Search for the cell housing the specified text and yield its (X, Y) center coordinate. 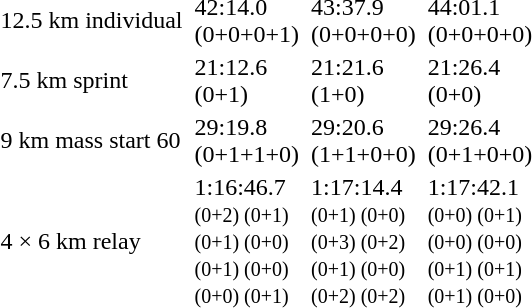
29:19.8(0+1+1+0) (247, 140)
21:12.6(0+1) (247, 80)
21:21.6(1+0) (364, 80)
29:20.6(1+1+0+0) (364, 140)
